Determine the (x, y) coordinate at the center of the cell enclosing the given text.  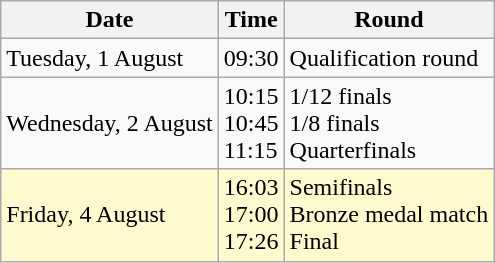
Date (110, 20)
Qualification round (389, 58)
09:30 (251, 58)
10:15 10:45 11:15 (251, 123)
Wednesday, 2 August (110, 123)
Time (251, 20)
16:03 17:00 17:26 (251, 215)
Friday, 4 August (110, 215)
1/12 finals 1/8 finals Quarterfinals (389, 123)
Semifinals Bronze medal match Final (389, 215)
Round (389, 20)
Tuesday, 1 August (110, 58)
